Extract the [x, y] coordinate from the center of the cell holding the provided text.  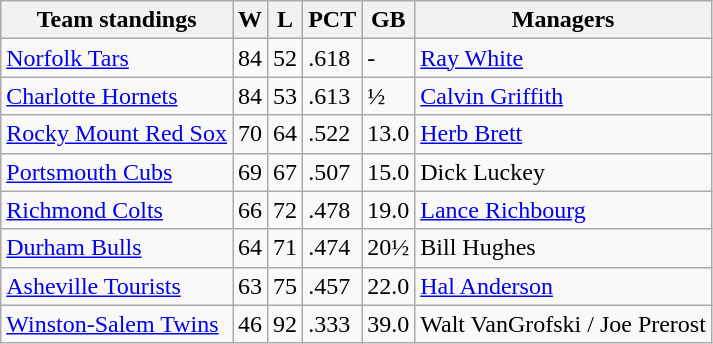
PCT [332, 20]
69 [250, 172]
Managers [564, 20]
19.0 [388, 210]
66 [250, 210]
.522 [332, 134]
Portsmouth Cubs [117, 172]
.457 [332, 286]
13.0 [388, 134]
20½ [388, 248]
L [286, 20]
46 [250, 324]
15.0 [388, 172]
Bill Hughes [564, 248]
- [388, 58]
.474 [332, 248]
Winston-Salem Twins [117, 324]
Dick Luckey [564, 172]
Norfolk Tars [117, 58]
Ray White [564, 58]
Herb Brett [564, 134]
W [250, 20]
Calvin Griffith [564, 96]
53 [286, 96]
52 [286, 58]
Walt VanGrofski / Joe Prerost [564, 324]
67 [286, 172]
Charlotte Hornets [117, 96]
75 [286, 286]
92 [286, 324]
72 [286, 210]
Asheville Tourists [117, 286]
.613 [332, 96]
70 [250, 134]
Richmond Colts [117, 210]
Hal Anderson [564, 286]
63 [250, 286]
.507 [332, 172]
.478 [332, 210]
Lance Richbourg [564, 210]
.618 [332, 58]
.333 [332, 324]
71 [286, 248]
22.0 [388, 286]
Durham Bulls [117, 248]
GB [388, 20]
½ [388, 96]
Team standings [117, 20]
Rocky Mount Red Sox [117, 134]
39.0 [388, 324]
